Return the [X, Y] coordinate for the center point of the cell that contains the specified text.  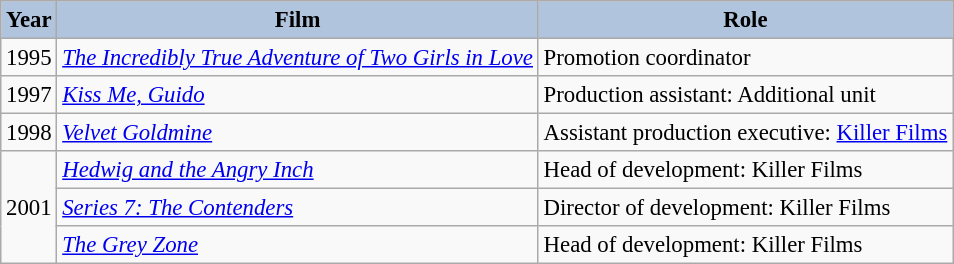
1997 [29, 95]
Assistant production executive: Killer Films [745, 133]
Promotion coordinator [745, 58]
Hedwig and the Angry Inch [298, 170]
Year [29, 20]
1998 [29, 133]
Director of development: Killer Films [745, 208]
The Grey Zone [298, 245]
Role [745, 20]
1995 [29, 58]
Kiss Me, Guido [298, 95]
Series 7: The Contenders [298, 208]
Film [298, 20]
Velvet Goldmine [298, 133]
Production assistant: Additional unit [745, 95]
2001 [29, 208]
The Incredibly True Adventure of Two Girls in Love [298, 58]
